Identify which cell holds the provided text, then report its (X, Y) central coordinate. 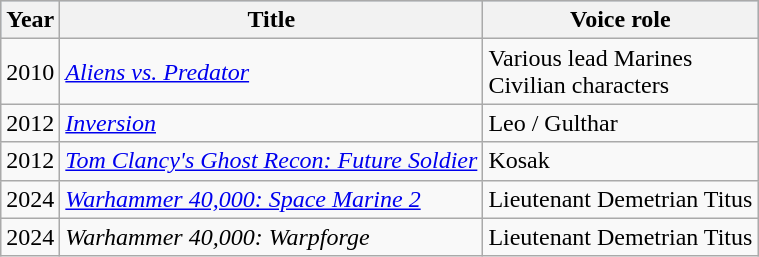
Year (30, 20)
Aliens vs. Predator (272, 72)
Inversion (272, 123)
Voice role (620, 20)
2010 (30, 72)
Kosak (620, 161)
Various lead Marines Civilian characters (620, 72)
Warhammer 40,000: Space Marine 2 (272, 199)
Tom Clancy's Ghost Recon: Future Soldier (272, 161)
Title (272, 20)
Warhammer 40,000: Warpforge (272, 237)
Leo / Gulthar (620, 123)
